Locate the cell with the specified text and output its [X, Y] center coordinate. 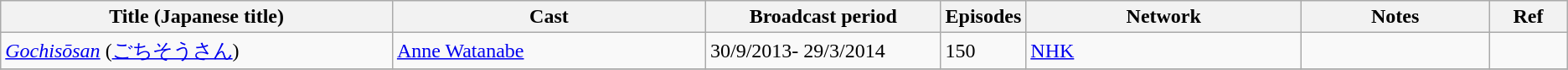
Ref [1529, 17]
Network [1164, 17]
150 [983, 51]
Broadcast period [823, 17]
30/9/2013- 29/3/2014 [823, 51]
Notes [1395, 17]
NHK [1164, 51]
Anne Watanabe [549, 51]
Title (Japanese title) [197, 17]
Episodes [983, 17]
Gochisōsan (ごちそうさん) [197, 51]
Cast [549, 17]
